Identify which cell holds the provided text, then report its (x, y) central coordinate. 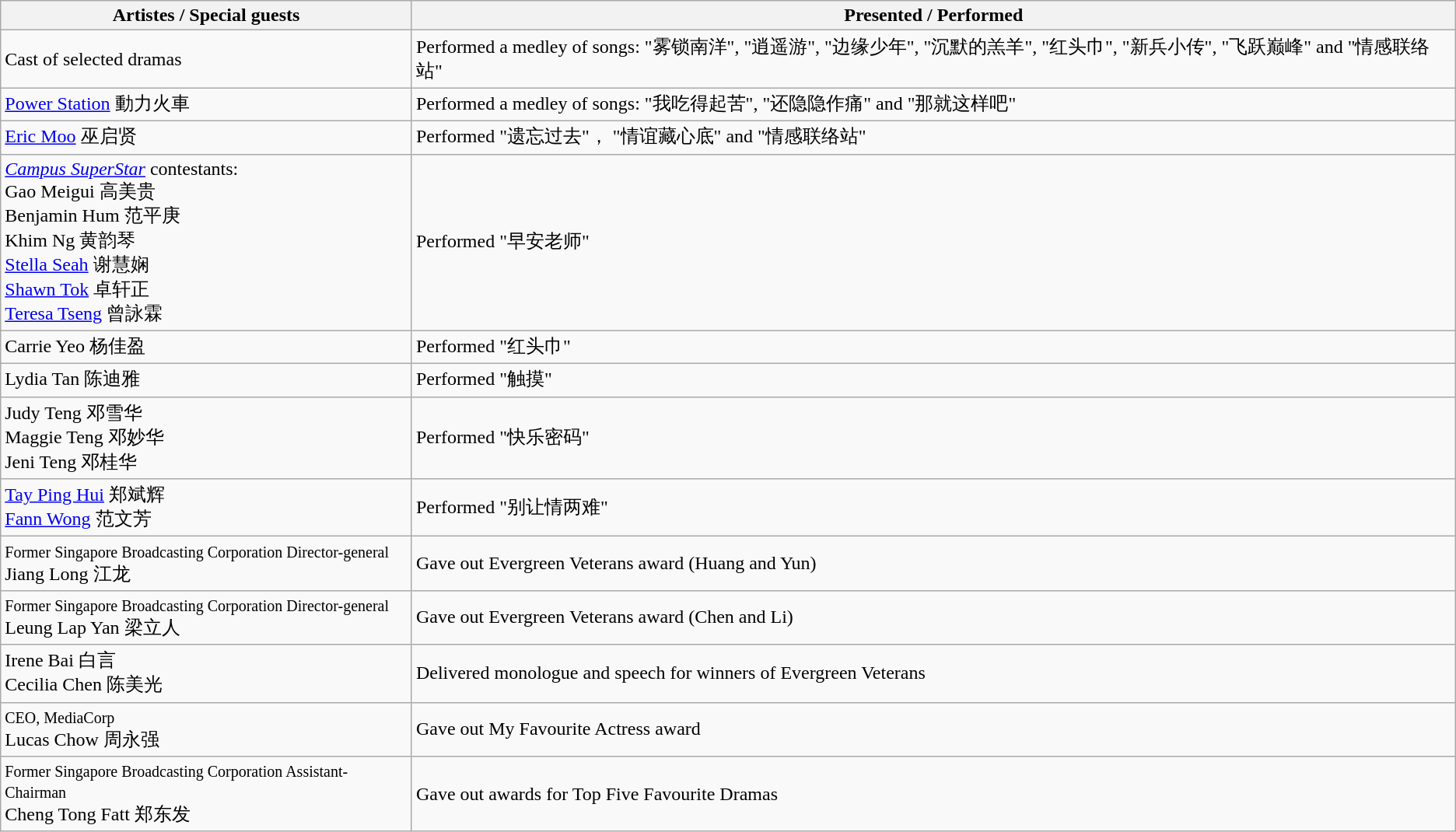
Presented / Performed (933, 16)
Former Singapore Broadcasting Corporation Director-generalJiang Long 江龙 (207, 564)
Carrie Yeo 杨佳盈 (207, 347)
Performed "红头巾" (933, 347)
Gave out awards for Top Five Favourite Dramas (933, 795)
Performed a medley of songs: "我吃得起苦", "还隐隐作痛" and "那就这样吧" (933, 104)
Judy Teng 邓雪华Maggie Teng 邓妙华Jeni Teng 邓桂华 (207, 438)
Gave out My Favourite Actress award (933, 729)
Performed "早安老师" (933, 243)
Performed "触摸" (933, 381)
Former Singapore Broadcasting Corporation Assistant-ChairmanCheng Tong Fatt 郑东发 (207, 795)
Lydia Tan 陈迪雅 (207, 381)
Former Singapore Broadcasting Corporation Director-generalLeung Lap Yan 梁立人 (207, 617)
Irene Bai 白言Cecilia Chen 陈美光 (207, 673)
Performed a medley of songs: "雾锁南洋", "逍遥游", "边缘少年", "沉默的羔羊", "红头巾", "新兵小传", "飞跃巅峰" and "情感联络站" (933, 59)
Tay Ping Hui 郑斌辉 Fann Wong 范文芳 (207, 508)
Performed "别让情两难" (933, 508)
Artistes / Special guests (207, 16)
CEO, MediaCorpLucas Chow 周永强 (207, 729)
Power Station 動力火車 (207, 104)
Performed "遗忘过去"， "情谊藏心底" and "情感联络站" (933, 137)
Gave out Evergreen Veterans award (Huang and Yun) (933, 564)
Eric Moo 巫启贤 (207, 137)
Campus SuperStar contestants: Gao Meigui 高美贵 Benjamin Hum 范平庚 Khim Ng 黄韵琴 Stella Seah 谢慧娴 Shawn Tok 卓轩正 Teresa Tseng 曾詠霖 (207, 243)
Performed "快乐密码" (933, 438)
Gave out Evergreen Veterans award (Chen and Li) (933, 617)
Delivered monologue and speech for winners of Evergreen Veterans (933, 673)
Cast of selected dramas (207, 59)
